Return [x, y] of the center of cell containing provided text 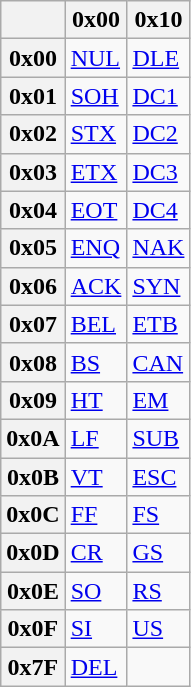
RS [158, 591]
0x07 [33, 324]
0x0D [33, 553]
NAK [158, 248]
0x01 [33, 96]
BEL [96, 324]
ENQ [96, 248]
HT [96, 400]
0x7F [33, 667]
DC4 [158, 210]
0x0A [33, 438]
DLE [158, 58]
CR [96, 553]
VT [96, 477]
SYN [158, 286]
DEL [96, 667]
GS [158, 553]
0x08 [33, 362]
SOH [96, 96]
0x04 [33, 210]
FS [158, 515]
EM [158, 400]
0x10 [158, 20]
ACK [96, 286]
NUL [96, 58]
0x0C [33, 515]
0x09 [33, 400]
0x0B [33, 477]
0x0E [33, 591]
0x02 [33, 134]
US [158, 629]
0x03 [33, 172]
SUB [158, 438]
0x0F [33, 629]
LF [96, 438]
0x06 [33, 286]
EOT [96, 210]
BS [96, 362]
ETB [158, 324]
DC3 [158, 172]
SO [96, 591]
FF [96, 515]
CAN [158, 362]
0x05 [33, 248]
ESC [158, 477]
ETX [96, 172]
SI [96, 629]
STX [96, 134]
DC1 [158, 96]
DC2 [158, 134]
